Extract the (x, y) coordinate from the center of the cell holding the provided text.  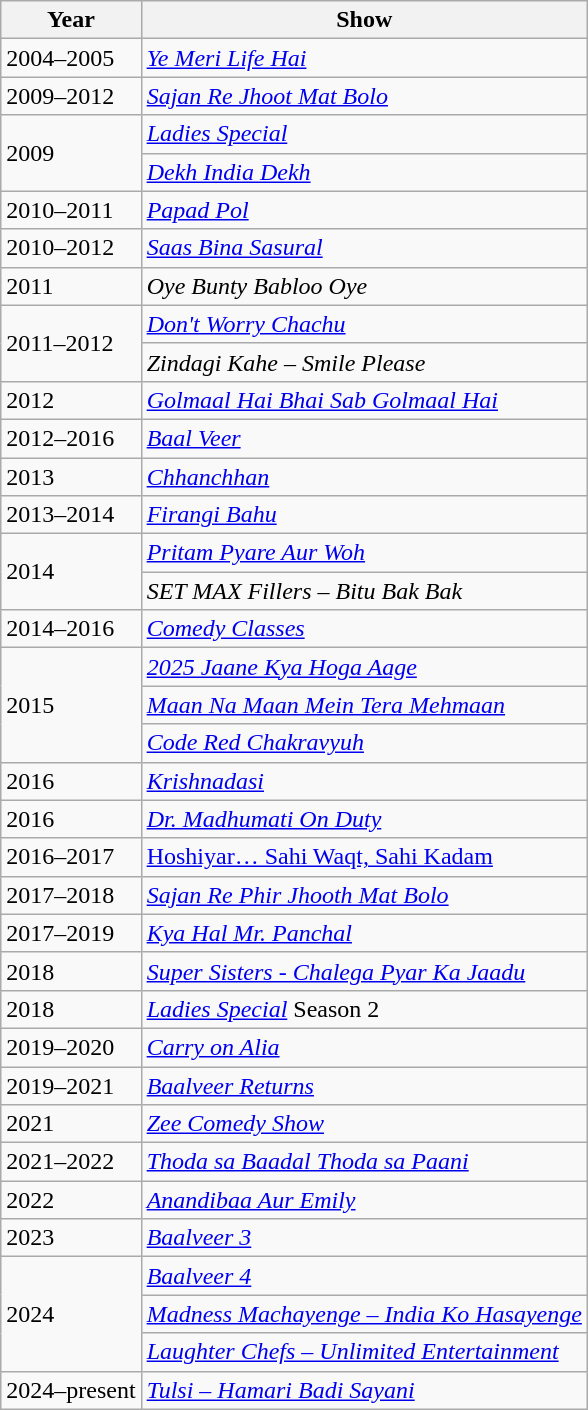
2015 (71, 705)
2021–2022 (71, 1162)
2019–2021 (71, 1085)
Year (71, 20)
Chhanchhan (364, 477)
Oye Bunty Babloo Oye (364, 286)
Thoda sa Baadal Thoda sa Paani (364, 1162)
Golmaal Hai Bhai Sab Golmaal Hai (364, 400)
2009 (71, 153)
Baalveer Returns (364, 1085)
2024 (71, 1314)
Sajan Re Phir Jhooth Mat Bolo (364, 895)
2017–2018 (71, 895)
2014–2016 (71, 629)
2010–2012 (71, 248)
Dekh India Dekh (364, 172)
2016–2017 (71, 857)
2011–2012 (71, 343)
2025 Jaane Kya Hoga Aage (364, 667)
Tulsi – Hamari Badi Sayani (364, 1390)
Hoshiyar… Sahi Waqt, Sahi Kadam (364, 857)
SET MAX Fillers – Bitu Bak Bak (364, 591)
Comedy Classes (364, 629)
Sajan Re Jhoot Mat Bolo (364, 96)
2004–2005 (71, 58)
2013–2014 (71, 515)
2024–present (71, 1390)
2012 (71, 400)
Zee Comedy Show (364, 1124)
Zindagi Kahe – Smile Please (364, 362)
Show (364, 20)
Papad Pol (364, 210)
Ye Meri Life Hai (364, 58)
2011 (71, 286)
2019–2020 (71, 1047)
Maan Na Maan Mein Tera Mehmaan (364, 705)
Pritam Pyare Aur Woh (364, 553)
2017–2019 (71, 933)
Krishnadasi (364, 781)
Don't Worry Chachu (364, 324)
2010–2011 (71, 210)
Carry on Alia (364, 1047)
2012–2016 (71, 438)
Firangi Bahu (364, 515)
Kya Hal Mr. Panchal (364, 933)
Madness Machayenge – India Ko Hasayenge (364, 1314)
Anandibaa Aur Emily (364, 1200)
2021 (71, 1124)
Laughter Chefs – Unlimited Entertainment (364, 1352)
2022 (71, 1200)
Baal Veer (364, 438)
2023 (71, 1238)
2013 (71, 477)
Super Sisters - Chalega Pyar Ka Jaadu (364, 971)
2009–2012 (71, 96)
Ladies Special (364, 134)
2014 (71, 572)
Saas Bina Sasural (364, 248)
Baalveer 3 (364, 1238)
Ladies Special Season 2 (364, 1009)
Code Red Chakravyuh (364, 743)
Dr. Madhumati On Duty (364, 819)
Baalveer 4 (364, 1276)
